Scan for the cell matching the given text and deliver its [X, Y] coordinate at center. 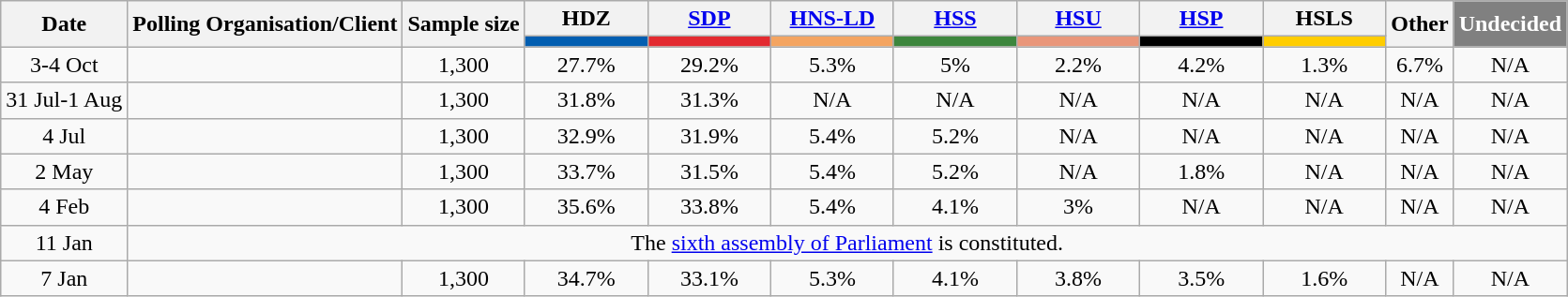
31.9% [709, 136]
27.7% [586, 65]
Date [64, 24]
3.8% [1079, 278]
HDZ [586, 19]
6.7% [1420, 65]
Polling Organisation/Client [265, 24]
4 Jul [64, 136]
5% [955, 65]
33.7% [586, 171]
35.6% [586, 207]
11 Jan [64, 243]
7 Jan [64, 278]
HSS [955, 19]
34.7% [586, 278]
Other [1420, 24]
Sample size [464, 24]
32.9% [586, 136]
3-4 Oct [64, 65]
Undecided [1510, 24]
HSLS [1325, 19]
33.8% [709, 207]
31.8% [586, 100]
SDP [709, 19]
HNS-LD [831, 19]
1.8% [1201, 171]
31.5% [709, 171]
3.5% [1201, 278]
HSP [1201, 19]
The sixth assembly of Parliament is constituted. [847, 243]
3% [1079, 207]
31.3% [709, 100]
1.6% [1325, 278]
4.2% [1201, 65]
2.2% [1079, 65]
31 Jul-1 Aug [64, 100]
33.1% [709, 278]
1.3% [1325, 65]
4 Feb [64, 207]
2 May [64, 171]
HSU [1079, 19]
29.2% [709, 65]
